Extract the (X, Y) coordinate from the center of the cell holding the provided text.  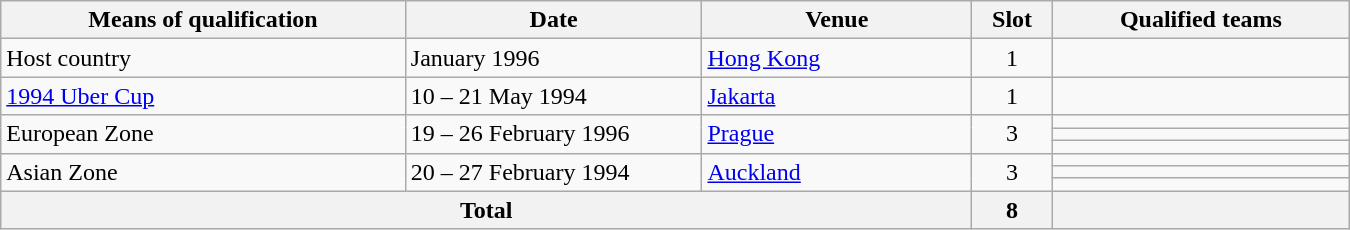
19 – 26 February 1996 (554, 134)
Auckland (837, 172)
Jakarta (837, 96)
Date (554, 20)
Total (486, 210)
January 1996 (554, 58)
Qualified teams (1202, 20)
20 – 27 February 1994 (554, 172)
Venue (837, 20)
10 – 21 May 1994 (554, 96)
European Zone (204, 134)
Slot (1012, 20)
Host country (204, 58)
Prague (837, 134)
Hong Kong (837, 58)
1994 Uber Cup (204, 96)
Means of qualification (204, 20)
8 (1012, 210)
Asian Zone (204, 172)
